Pinpoint the cell where the given text exists, returning its (x, y) midpoint coordinate. 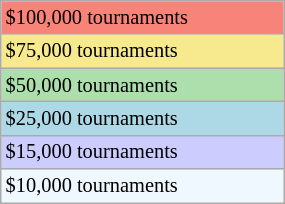
$10,000 tournaments (142, 186)
$15,000 tournaments (142, 152)
$50,000 tournaments (142, 85)
$100,000 tournaments (142, 17)
$75,000 tournaments (142, 51)
$25,000 tournaments (142, 118)
